Pinpoint the cell where the given text exists, returning its (x, y) midpoint coordinate. 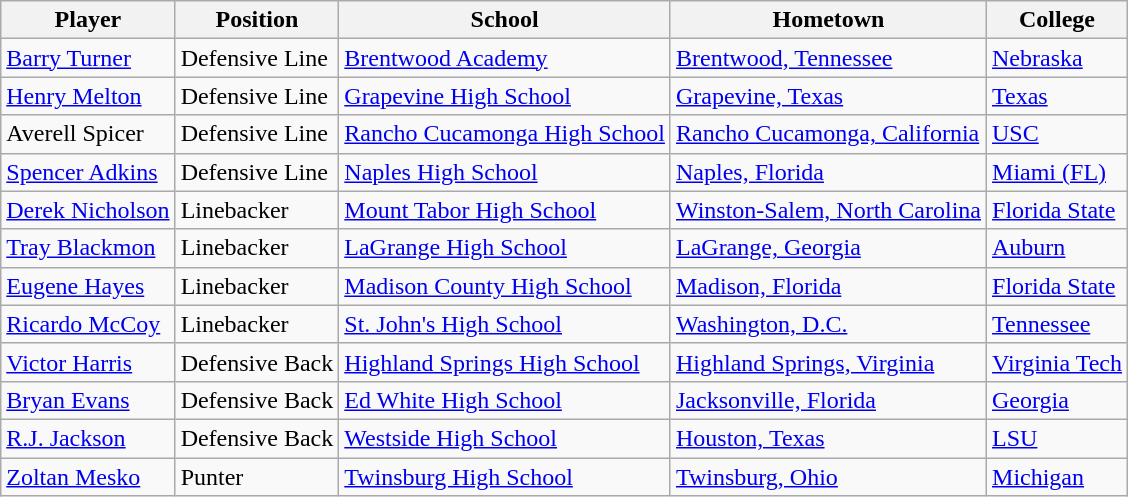
Position (257, 20)
LaGrange High School (505, 248)
LSU (1058, 438)
Jacksonville, Florida (828, 400)
Miami (FL) (1058, 172)
College (1058, 20)
Rancho Cucamonga, California (828, 134)
Derek Nicholson (88, 210)
Winston-Salem, North Carolina (828, 210)
Hometown (828, 20)
School (505, 20)
Highland Springs High School (505, 362)
Houston, Texas (828, 438)
Highland Springs, Virginia (828, 362)
Westside High School (505, 438)
Brentwood Academy (505, 58)
Victor Harris (88, 362)
Rancho Cucamonga High School (505, 134)
Naples High School (505, 172)
Michigan (1058, 477)
Brentwood, Tennessee (828, 58)
Tennessee (1058, 324)
Madison County High School (505, 286)
Player (88, 20)
Eugene Hayes (88, 286)
Grapevine, Texas (828, 96)
Zoltan Mesko (88, 477)
Naples, Florida (828, 172)
Washington, D.C. (828, 324)
Nebraska (1058, 58)
Texas (1058, 96)
Mount Tabor High School (505, 210)
Twinsburg, Ohio (828, 477)
Bryan Evans (88, 400)
Spencer Adkins (88, 172)
Averell Spicer (88, 134)
Henry Melton (88, 96)
St. John's High School (505, 324)
Twinsburg High School (505, 477)
Ed White High School (505, 400)
Georgia (1058, 400)
Virginia Tech (1058, 362)
Grapevine High School (505, 96)
Punter (257, 477)
Madison, Florida (828, 286)
Tray Blackmon (88, 248)
R.J. Jackson (88, 438)
Auburn (1058, 248)
Ricardo McCoy (88, 324)
Barry Turner (88, 58)
LaGrange, Georgia (828, 248)
USC (1058, 134)
